Pinpoint the cell where the given text exists, returning its [x, y] midpoint coordinate. 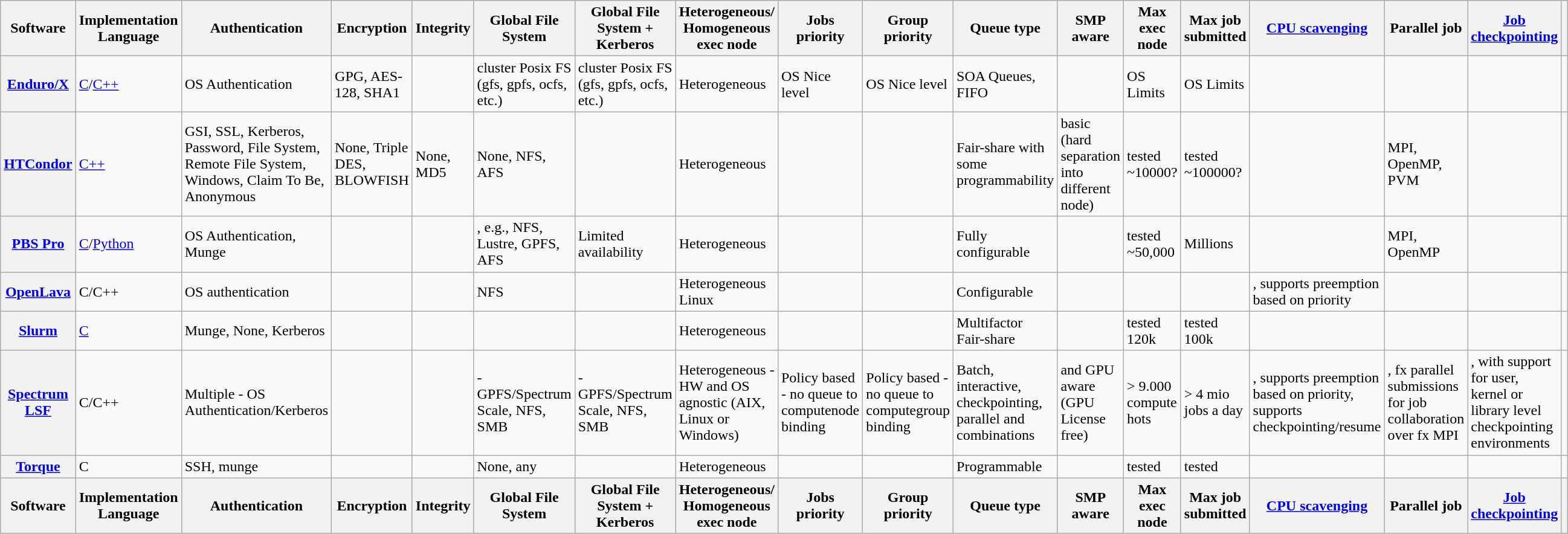
tested 120k [1153, 331]
Policy based - no queue to computegroup binding [908, 402]
> 4 mio jobs a day [1215, 402]
Fair-share with some programmability [1005, 164]
C++ [128, 164]
NFS [524, 291]
GSI, SSL, Kerberos, Password, File System, Remote File System, Windows, Claim To Be, Anonymous [256, 164]
PBS Pro [38, 244]
OS Authentication [256, 84]
Programmable [1005, 466]
None, Triple DES, BLOWFISH [372, 164]
MPI, OpenMP, PVM [1426, 164]
SSH, munge [256, 466]
Multiple - OS Authentication/Kerberos [256, 402]
basic (hard separation into different node) [1091, 164]
MPI, OpenMP [1426, 244]
OS authentication [256, 291]
OpenLava [38, 291]
None, MD5 [443, 164]
, supports preemption based on priority [1317, 291]
Millions [1215, 244]
OS Authentication, Munge [256, 244]
, with support for user, kernel or library level checkpointing environments [1514, 402]
Policy based - no queue to computenode binding [820, 402]
Heterogeneous Linux [726, 291]
Multifactor Fair-share [1005, 331]
C/Python [128, 244]
Munge, None, Kerberos [256, 331]
None, NFS, AFS [524, 164]
and GPU aware (GPU License free) [1091, 402]
Configurable [1005, 291]
None, any [524, 466]
tested ~100000? [1215, 164]
> 9.000 compute hots [1153, 402]
GPG, AES-128, SHA1 [372, 84]
Enduro/X [38, 84]
, e.g., NFS, Lustre, GPFS, AFS [524, 244]
tested ~10000? [1153, 164]
tested ~50,000 [1153, 244]
Limited availability [625, 244]
, supports preemption based on priority, supports checkpointing/resume [1317, 402]
Heterogeneous - HW and OS agnostic (AIX, Linux or Windows) [726, 402]
Slurm [38, 331]
tested 100k [1215, 331]
HTCondor [38, 164]
Batch, interactive, checkpointing, parallel and combinations [1005, 402]
, fx parallel submissions for job collaboration over fx MPI [1426, 402]
SOA Queues, FIFO [1005, 84]
Fully configurable [1005, 244]
Torque [38, 466]
Spectrum LSF [38, 402]
